Capture the cell that displays the provided text and extract its (x, y) central coordinate. 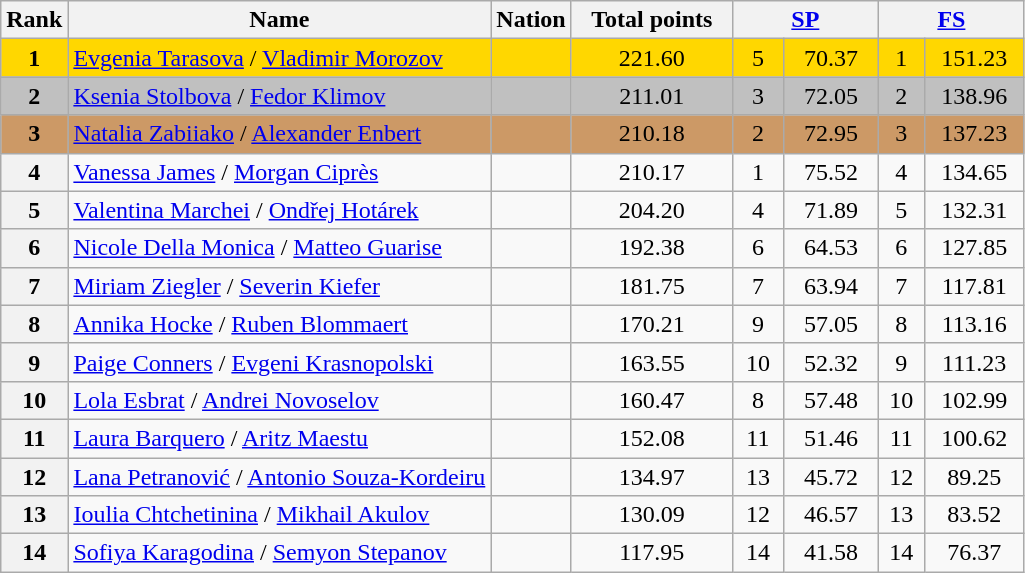
111.23 (974, 362)
170.21 (652, 324)
72.05 (830, 96)
Total points (652, 20)
46.57 (830, 515)
83.52 (974, 515)
70.37 (830, 58)
160.47 (652, 400)
71.89 (830, 210)
130.09 (652, 515)
52.32 (830, 362)
64.53 (830, 248)
Nation (531, 20)
117.95 (652, 553)
57.48 (830, 400)
Natalia Zabiiako / Alexander Enbert (280, 134)
Paige Conners / Evgeni Krasnopolski (280, 362)
Ioulia Chtchetinina / Mikhail Akulov (280, 515)
Ksenia Stolbova / Fedor Klimov (280, 96)
45.72 (830, 477)
152.08 (652, 438)
134.65 (974, 172)
Nicole Della Monica / Matteo Guarise (280, 248)
137.23 (974, 134)
210.18 (652, 134)
Evgenia Tarasova / Vladimir Morozov (280, 58)
134.97 (652, 477)
Miriam Ziegler / Severin Kiefer (280, 286)
138.96 (974, 96)
41.58 (830, 553)
113.16 (974, 324)
Name (280, 20)
210.17 (652, 172)
51.46 (830, 438)
FS (951, 20)
211.01 (652, 96)
57.05 (830, 324)
132.31 (974, 210)
63.94 (830, 286)
117.81 (974, 286)
SP (805, 20)
Lana Petranović / Antonio Souza-Kordeiru (280, 477)
Laura Barquero / Aritz Maestu (280, 438)
72.95 (830, 134)
Valentina Marchei / Ondřej Hotárek (280, 210)
181.75 (652, 286)
100.62 (974, 438)
Rank (34, 20)
Sofiya Karagodina / Semyon Stepanov (280, 553)
163.55 (652, 362)
Vanessa James / Morgan Ciprès (280, 172)
192.38 (652, 248)
127.85 (974, 248)
204.20 (652, 210)
89.25 (974, 477)
76.37 (974, 553)
151.23 (974, 58)
Annika Hocke / Ruben Blommaert (280, 324)
221.60 (652, 58)
102.99 (974, 400)
75.52 (830, 172)
Lola Esbrat / Andrei Novoselov (280, 400)
